Pinpoint the cell where the given text exists, returning its [X, Y] midpoint coordinate. 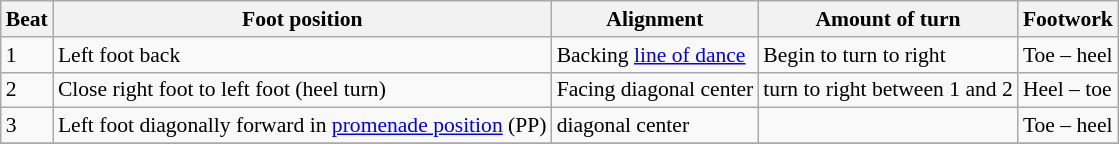
2 [27, 90]
Close right foot to left foot (heel turn) [302, 90]
3 [27, 126]
Heel – toe [1068, 90]
1 [27, 55]
Left foot back [302, 55]
Beat [27, 19]
diagonal center [656, 126]
Foot position [302, 19]
Begin to turn to right [888, 55]
Facing diagonal center [656, 90]
Amount of turn [888, 19]
Left foot diagonally forward in promenade position (PP) [302, 126]
Alignment [656, 19]
Footwork [1068, 19]
turn to right between 1 and 2 [888, 90]
Backing line of dance [656, 55]
